Pinpoint the cell where the given text exists, returning its (x, y) midpoint coordinate. 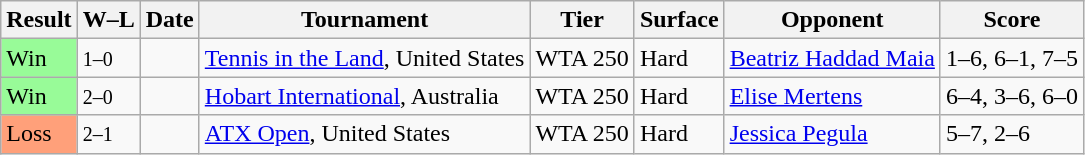
2–0 (108, 96)
5–7, 2–6 (1012, 134)
Tournament (364, 20)
Surface (679, 20)
Result (39, 20)
Score (1012, 20)
Tier (582, 20)
Loss (39, 134)
Jessica Pegula (832, 134)
Hobart International, Australia (364, 96)
Elise Mertens (832, 96)
Tennis in the Land, United States (364, 58)
1–6, 6–1, 7–5 (1012, 58)
Opponent (832, 20)
1–0 (108, 58)
Beatriz Haddad Maia (832, 58)
6–4, 3–6, 6–0 (1012, 96)
2–1 (108, 134)
Date (170, 20)
W–L (108, 20)
ATX Open, United States (364, 134)
